Locate the cell with the specified text and output its [X, Y] center coordinate. 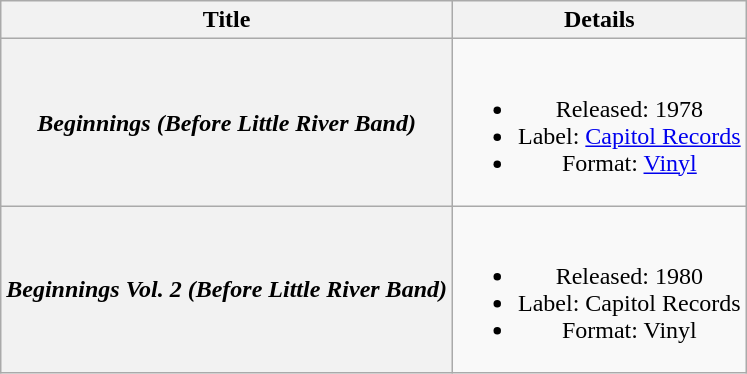
Beginnings Vol. 2 (Before Little River Band) [227, 290]
Details [600, 20]
Beginnings (Before Little River Band) [227, 122]
Released: 1978Label: Capitol RecordsFormat: Vinyl [600, 122]
Released: 1980Label: Capitol RecordsFormat: Vinyl [600, 290]
Title [227, 20]
